Pinpoint the cell where the given text exists, returning its [x, y] midpoint coordinate. 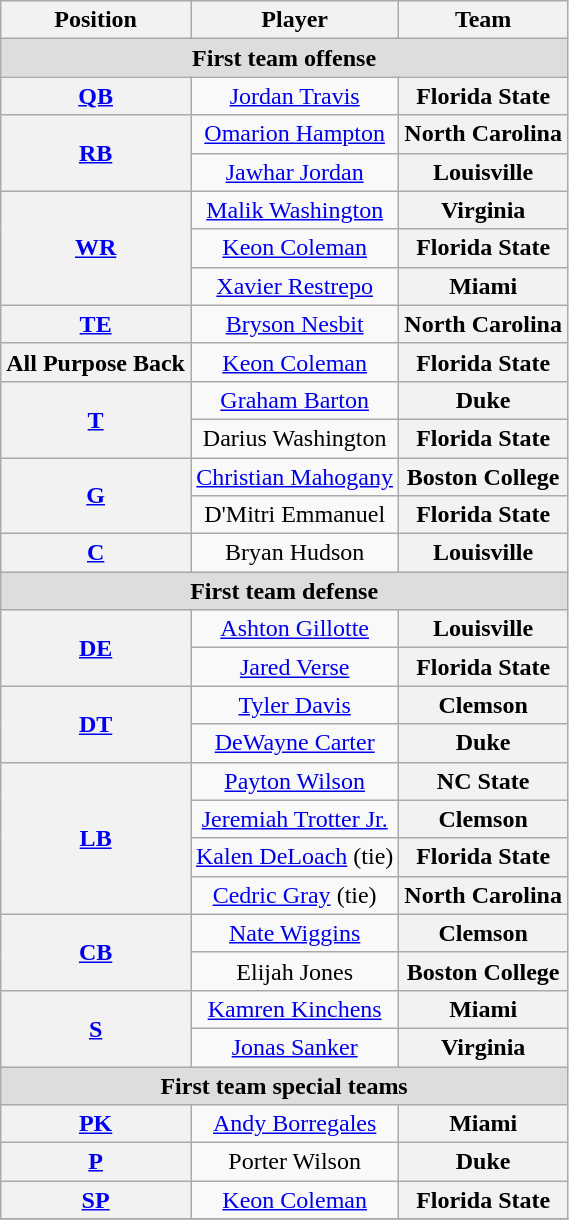
Kamren Kinchens [294, 1009]
DeWayne Carter [294, 743]
Jonas Sanker [294, 1047]
Ashton Gillotte [294, 629]
P [96, 1162]
Position [96, 20]
LB [96, 838]
Team [484, 20]
Kalen DeLoach (tie) [294, 857]
Bryson Nesbit [294, 324]
Nate Wiggins [294, 933]
S [96, 1028]
G [96, 496]
Graham Barton [294, 400]
Darius Washington [294, 438]
NC State [484, 781]
SP [96, 1200]
Bryan Hudson [294, 553]
D'Mitri Emmanuel [294, 515]
Elijah Jones [294, 971]
T [96, 419]
DT [96, 724]
WR [96, 248]
Jordan Travis [294, 96]
DE [96, 648]
Jawhar Jordan [294, 172]
PK [96, 1124]
RB [96, 153]
Payton Wilson [294, 781]
Tyler Davis [294, 705]
Cedric Gray (tie) [294, 895]
All Purpose Back [96, 362]
C [96, 553]
TE [96, 324]
Player [294, 20]
CB [96, 952]
Christian Mahogany [294, 477]
First team offense [284, 58]
Andy Borregales [294, 1124]
Porter Wilson [294, 1162]
Omarion Hampton [294, 134]
Jeremiah Trotter Jr. [294, 819]
QB [96, 96]
Malik Washington [294, 210]
Xavier Restrepo [294, 286]
First team defense [284, 591]
Jared Verse [294, 667]
First team special teams [284, 1085]
